Identify which cell holds the provided text, then report its (X, Y) central coordinate. 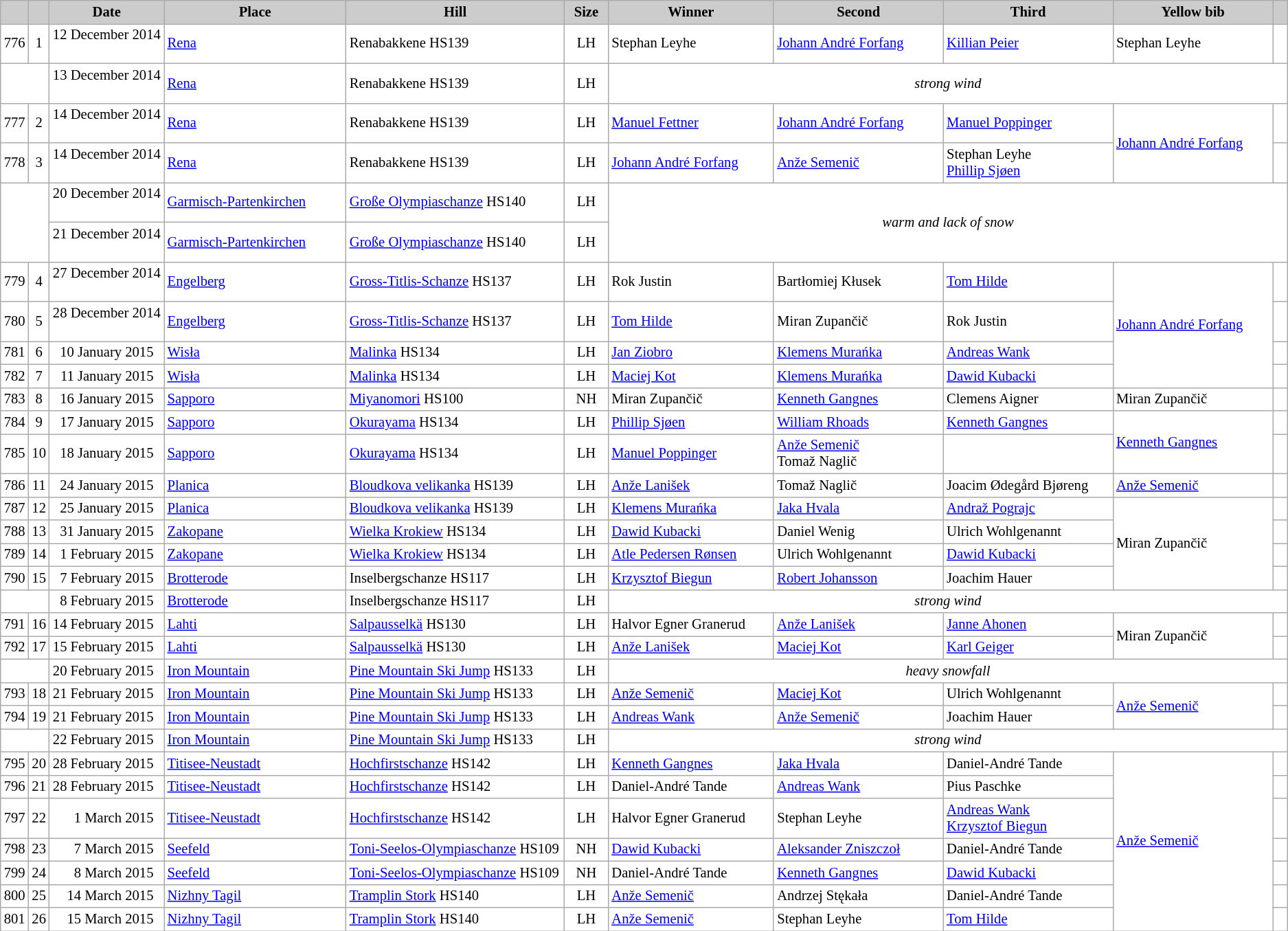
16 (38, 625)
13 (38, 531)
782 (15, 376)
781 (15, 352)
11 (38, 485)
Joacim Ødegård Bjøreng (1028, 485)
Anže Semenič Tomaž Naglič (859, 453)
9 (38, 423)
25 January 2015 (107, 508)
Andraž Pograjc (1028, 508)
24 January 2015 (107, 485)
18 (38, 694)
11 January 2015 (107, 376)
Bartłomiej Kłusek (859, 282)
Phillip Sjøen (691, 423)
Aleksander Zniszczoł (859, 849)
17 (38, 647)
26 (38, 919)
22 February 2015 (107, 740)
15 (38, 578)
20 December 2014 (107, 202)
783 (15, 399)
787 (15, 508)
1 (38, 43)
Winner (691, 12)
Second (859, 12)
28 December 2014 (107, 321)
1 February 2015 (107, 554)
800 (15, 896)
Tomaž Naglič (859, 485)
780 (15, 321)
6 (38, 352)
785 (15, 453)
31 January 2015 (107, 531)
William Rhoads (859, 423)
warm and lack of snow (948, 222)
20 (38, 763)
27 December 2014 (107, 282)
8 (38, 399)
Hill (455, 12)
794 (15, 717)
Killian Peier (1028, 43)
Karl Geiger (1028, 647)
18 January 2015 (107, 453)
Yellow bib (1193, 12)
heavy snowfall (948, 671)
23 (38, 849)
Stephan Leyhe Phillip Sjøen (1028, 163)
776 (15, 43)
Andreas Wank Krzysztof Biegun (1028, 818)
Manuel Fettner (691, 123)
Atle Pedersen Rønsen (691, 554)
14 February 2015 (107, 625)
796 (15, 787)
12 (38, 508)
16 January 2015 (107, 399)
8 March 2015 (107, 873)
788 (15, 531)
17 January 2015 (107, 423)
7 (38, 376)
777 (15, 123)
799 (15, 873)
22 (38, 818)
795 (15, 763)
14 March 2015 (107, 896)
784 (15, 423)
7 February 2015 (107, 578)
21 (38, 787)
15 February 2015 (107, 647)
20 February 2015 (107, 671)
13 December 2014 (107, 83)
Date (107, 12)
21 December 2014 (107, 242)
1 March 2015 (107, 818)
Robert Johansson (859, 578)
786 (15, 485)
14 (38, 554)
8 February 2015 (107, 601)
Place (256, 12)
Daniel Wenig (859, 531)
10 (38, 453)
801 (15, 919)
Andrzej Stękała (859, 896)
Third (1028, 12)
Krzysztof Biegun (691, 578)
24 (38, 873)
7 March 2015 (107, 849)
793 (15, 694)
15 March 2015 (107, 919)
4 (38, 282)
790 (15, 578)
Clemens Aigner (1028, 399)
Size (587, 12)
798 (15, 849)
19 (38, 717)
Miyanomori HS100 (455, 399)
Pius Paschke (1028, 787)
10 January 2015 (107, 352)
789 (15, 554)
3 (38, 163)
779 (15, 282)
Janne Ahonen (1028, 625)
Jan Ziobro (691, 352)
792 (15, 647)
25 (38, 896)
791 (15, 625)
5 (38, 321)
12 December 2014 (107, 43)
778 (15, 163)
797 (15, 818)
2 (38, 123)
